Return [x, y] of the center of cell containing provided text 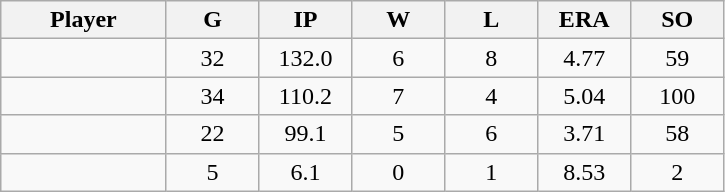
1 [492, 172]
Player [84, 20]
5.04 [584, 96]
100 [678, 96]
4.77 [584, 58]
0 [398, 172]
8.53 [584, 172]
59 [678, 58]
99.1 [306, 134]
34 [212, 96]
8 [492, 58]
6.1 [306, 172]
110.2 [306, 96]
G [212, 20]
3.71 [584, 134]
4 [492, 96]
IP [306, 20]
SO [678, 20]
132.0 [306, 58]
7 [398, 96]
2 [678, 172]
L [492, 20]
32 [212, 58]
ERA [584, 20]
W [398, 20]
58 [678, 134]
22 [212, 134]
